Find where the given text appears and provide that cell's center as (X, Y) coordinate. 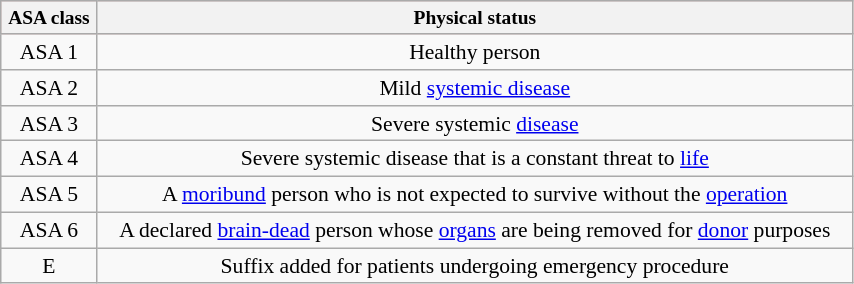
E (48, 266)
ASA class (48, 18)
ASA 5 (48, 195)
A moribund person who is not expected to survive without the operation (476, 195)
Mild systemic disease (476, 88)
ASA 4 (48, 159)
Severe systemic disease (476, 124)
A declared brain-dead person whose organs are being removed for donor purposes (476, 230)
Healthy person (476, 52)
ASA 3 (48, 124)
ASA 1 (48, 52)
Severe systemic disease that is a constant threat to life (476, 159)
Suffix added for patients undergoing emergency procedure (476, 266)
ASA 2 (48, 88)
ASA 6 (48, 230)
Physical status (476, 18)
